Search for the cell housing the specified text and yield its [x, y] center coordinate. 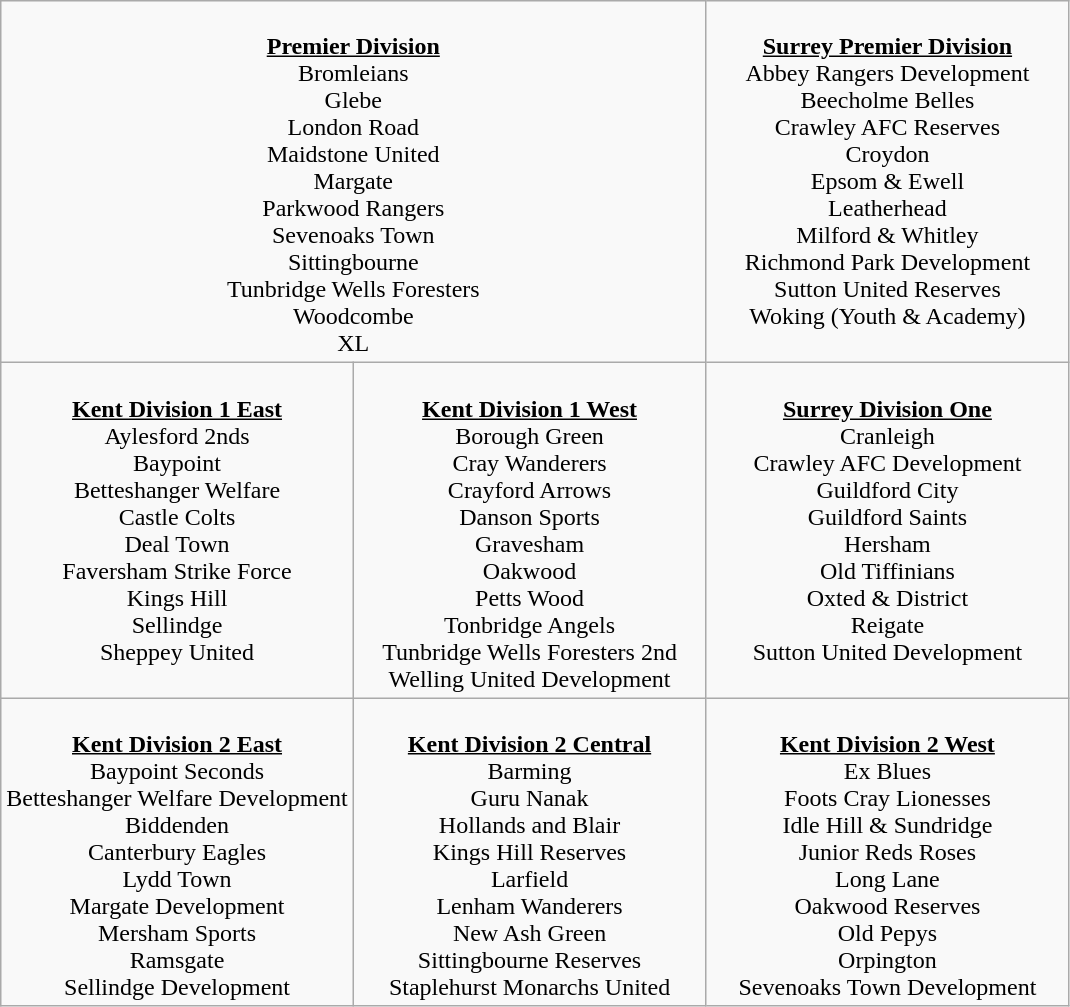
Kent Division 1 East Aylesford 2nds Baypoint Betteshanger Welfare Castle Colts Deal Town Faversham Strike Force Kings Hill Sellindge Sheppey United [178, 530]
